Identify which cell holds the provided text, then report its (x, y) central coordinate. 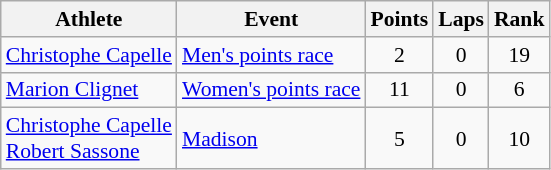
Madison (272, 138)
Laps (461, 19)
Christophe Capelle (89, 55)
Points (399, 19)
11 (399, 90)
Rank (520, 19)
19 (520, 55)
Event (272, 19)
Athlete (89, 19)
2 (399, 55)
10 (520, 138)
Marion Clignet (89, 90)
5 (399, 138)
Men's points race (272, 55)
6 (520, 90)
Christophe Capelle Robert Sassone (89, 138)
Women's points race (272, 90)
